Scan for the cell matching the given text and deliver its [X, Y] coordinate at center. 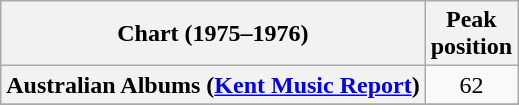
Peakposition [471, 34]
Australian Albums (Kent Music Report) [213, 85]
Chart (1975–1976) [213, 34]
62 [471, 85]
